Identify which cell holds the provided text, then report its (x, y) central coordinate. 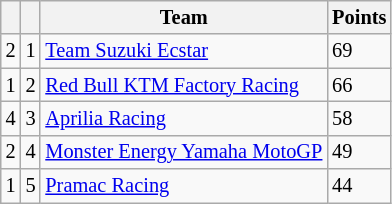
44 (359, 186)
Team (184, 17)
Points (359, 17)
Aprilia Racing (184, 118)
66 (359, 85)
Monster Energy Yamaha MotoGP (184, 152)
69 (359, 51)
Pramac Racing (184, 186)
58 (359, 118)
Red Bull KTM Factory Racing (184, 85)
Team Suzuki Ecstar (184, 51)
49 (359, 152)
3 (31, 118)
5 (31, 186)
